Determine the (x, y) coordinate at the center of the cell enclosing the given text.  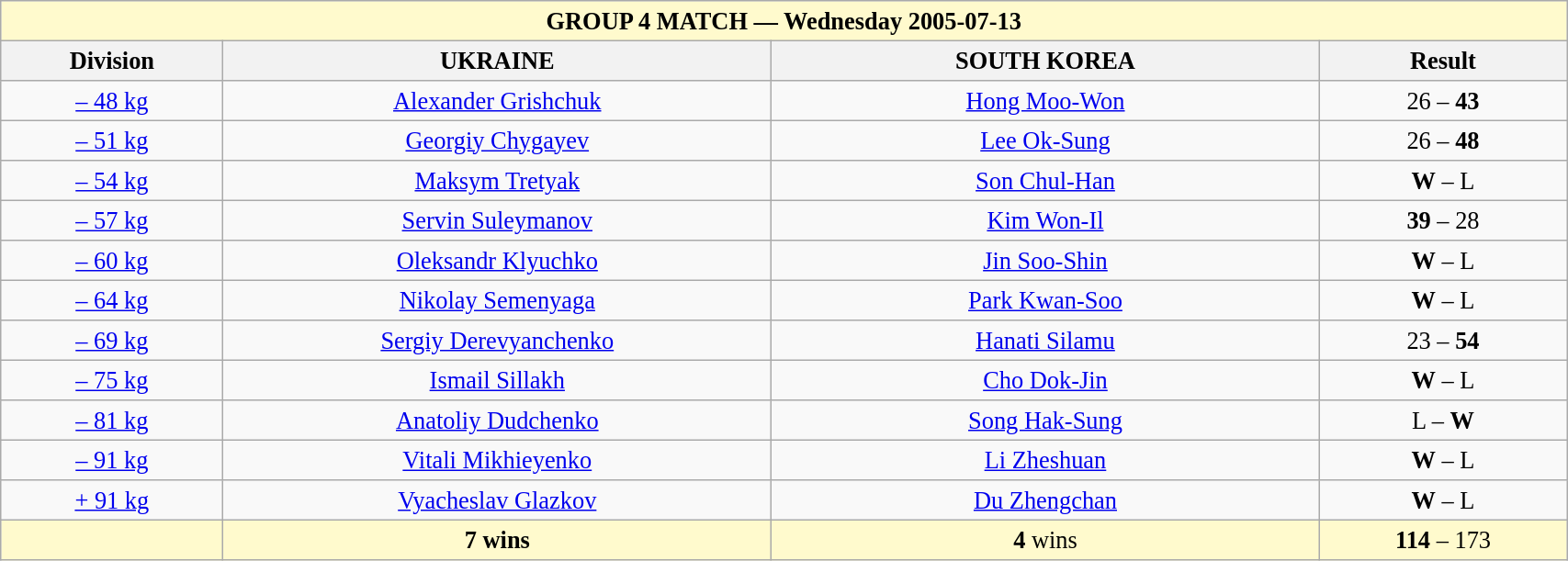
Park Kwan-Soo (1045, 300)
Servin Suleymanov (498, 220)
Song Hak-Sung (1045, 421)
4 wins (1045, 540)
Alexander Grishchuk (498, 100)
39 – 28 (1442, 220)
Anatoliy Dudchenko (498, 421)
– 81 kg (112, 421)
Maksym Tretyak (498, 181)
+ 91 kg (112, 500)
Vyacheslav Glazkov (498, 500)
– 57 kg (112, 220)
UKRAINE (498, 61)
26 – 43 (1442, 100)
26 – 48 (1442, 140)
Cho Dok-Jin (1045, 380)
– 91 kg (112, 460)
– 64 kg (112, 300)
Kim Won-Il (1045, 220)
Result (1442, 61)
114 – 173 (1442, 540)
Hanati Silamu (1045, 341)
Li Zheshuan (1045, 460)
– 48 kg (112, 100)
7 wins (498, 540)
Nikolay Semenyaga (498, 300)
SOUTH KOREA (1045, 61)
Vitali Mikhieyenko (498, 460)
Hong Moo-Won (1045, 100)
Jin Soo-Shin (1045, 261)
– 60 kg (112, 261)
– 69 kg (112, 341)
GROUP 4 MATCH — Wednesday 2005-07-13 (784, 20)
– 75 kg (112, 380)
Division (112, 61)
Oleksandr Klyuchko (498, 261)
Sergiy Derevyanchenko (498, 341)
L – W (1442, 421)
23 – 54 (1442, 341)
Son Chul-Han (1045, 181)
Du Zhengchan (1045, 500)
Lee Ok-Sung (1045, 140)
– 51 kg (112, 140)
Ismail Sillakh (498, 380)
Georgiy Chygayev (498, 140)
– 54 kg (112, 181)
